Return the [x, y] coordinate for the center point of the cell that contains the specified text.  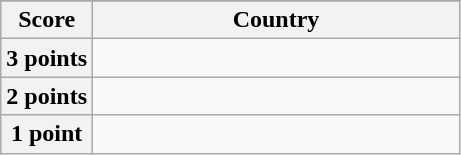
3 points [47, 58]
2 points [47, 96]
1 point [47, 134]
Score [47, 20]
Country [276, 20]
